Identify which cell holds the provided text, then report its (x, y) central coordinate. 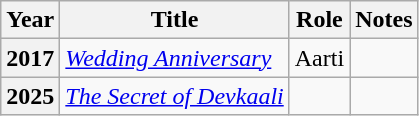
Aarti (319, 58)
Role (319, 20)
2025 (30, 96)
Year (30, 20)
Wedding Anniversary (174, 58)
2017 (30, 58)
Notes (384, 20)
The Secret of Devkaali (174, 96)
Title (174, 20)
